From the cell containing the given text, extract its center point as [x, y] coordinate. 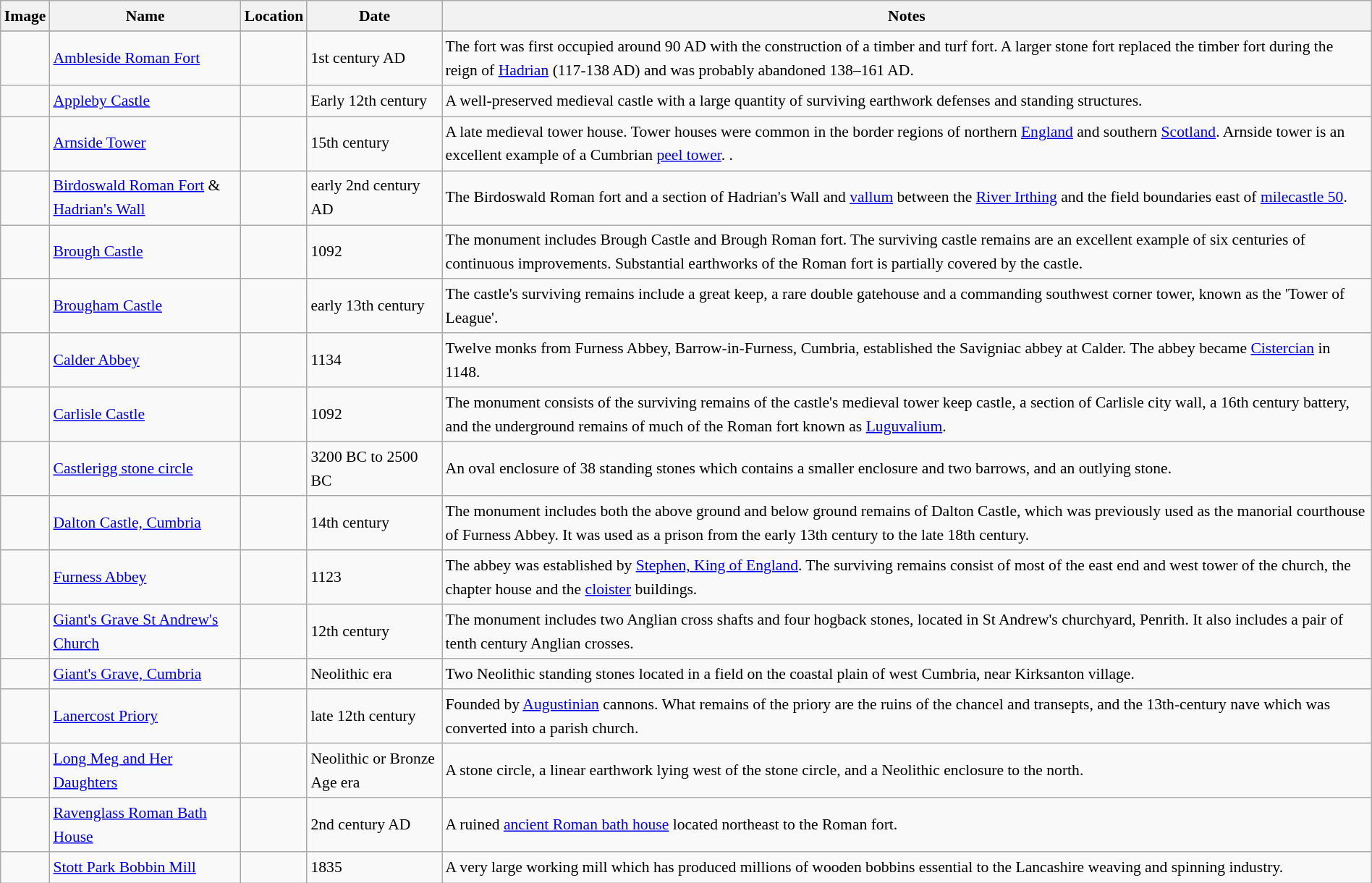
Brough Castle [145, 252]
early 13th century [374, 307]
early 2nd century AD [374, 198]
Appleby Castle [145, 101]
Furness Abbey [145, 578]
Castlerigg stone circle [145, 469]
1st century AD [374, 59]
A well-preserved medieval castle with a large quantity of surviving earthwork defenses and standing structures. [906, 101]
Neolithic or Bronze Age era [374, 772]
2nd century AD [374, 825]
Image [25, 16]
Ravenglass Roman Bath House [145, 825]
Arnside Tower [145, 143]
15th century [374, 143]
Giant's Grave, Cumbria [145, 675]
Birdoswald Roman Fort & Hadrian's Wall [145, 198]
14th century [374, 523]
Giant's Grave St Andrew's Church [145, 631]
Lanercost Priory [145, 717]
1134 [374, 360]
Brougham Castle [145, 307]
Neolithic era [374, 675]
Long Meg and Her Daughters [145, 772]
A ruined ancient Roman bath house located northeast to the Roman fort. [906, 825]
Location [274, 16]
late 12th century [374, 717]
Carlisle Castle [145, 415]
1123 [374, 578]
Notes [906, 16]
The castle's surviving remains include a great keep, a rare double gatehouse and a commanding southwest corner tower, known as the 'Tower of League'. [906, 307]
Dalton Castle, Cumbria [145, 523]
A stone circle, a linear earthwork lying west of the stone circle, and a Neolithic enclosure to the north. [906, 772]
12th century [374, 631]
Two Neolithic standing stones located in a field on the coastal plain of west Cumbria, near Kirksanton village. [906, 675]
1835 [374, 867]
Early 12th century [374, 101]
Name [145, 16]
An oval enclosure of 38 standing stones which contains a smaller enclosure and two barrows, and an outlying stone. [906, 469]
3200 BC to 2500 BC [374, 469]
Twelve monks from Furness Abbey, Barrow-in-Furness, Cumbria, established the Savigniac abbey at Calder. The abbey became Cistercian in 1148. [906, 360]
Stott Park Bobbin Mill [145, 867]
Calder Abbey [145, 360]
Ambleside Roman Fort [145, 59]
A very large working mill which has produced millions of wooden bobbins essential to the Lancashire weaving and spinning industry. [906, 867]
The Birdoswald Roman fort and a section of Hadrian's Wall and vallum between the River Irthing and the field boundaries east of milecastle 50. [906, 198]
Date [374, 16]
